Locate the cell with the specified text and output its (x, y) center coordinate. 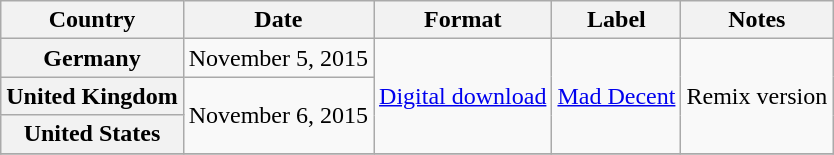
Country (92, 20)
November 5, 2015 (278, 58)
Remix version (757, 96)
November 6, 2015 (278, 115)
United Kingdom (92, 96)
Label (616, 20)
Mad Decent (616, 96)
Notes (757, 20)
Digital download (463, 96)
Format (463, 20)
Germany (92, 58)
United States (92, 134)
Date (278, 20)
